Output the (x, y) coordinate of the center of the cell containing the given text.  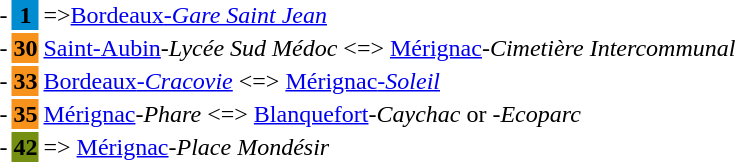
35 (26, 114)
1 (26, 15)
42 (26, 147)
33 (26, 81)
30 (26, 48)
